Find where the given text appears and provide that cell's center as [x, y] coordinate. 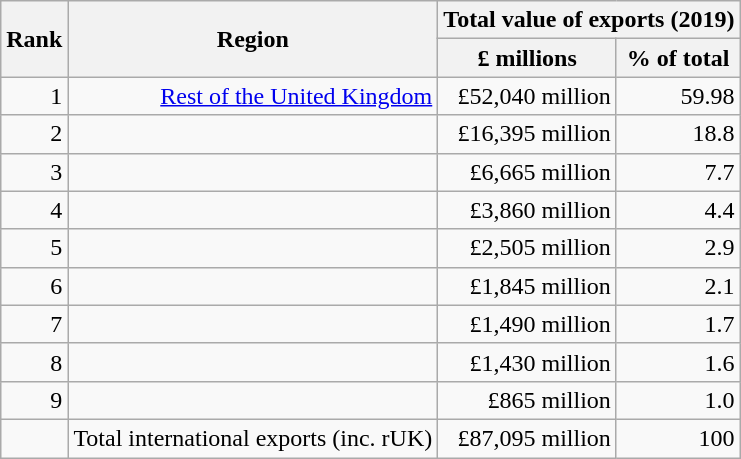
3 [34, 172]
59.98 [678, 96]
1.7 [678, 324]
£16,395 million [528, 134]
6 [34, 286]
100 [678, 438]
£3,860 million [528, 210]
£1,490 million [528, 324]
Rest of the United Kingdom [253, 96]
Rank [34, 39]
5 [34, 248]
2.1 [678, 286]
£1,845 million [528, 286]
1.6 [678, 362]
£865 million [528, 400]
7.7 [678, 172]
Total value of exports (2019) [589, 20]
2 [34, 134]
9 [34, 400]
£6,665 million [528, 172]
Total international exports (inc. rUK) [253, 438]
£87,095 million [528, 438]
1 [34, 96]
£52,040 million [528, 96]
18.8 [678, 134]
£1,430 million [528, 362]
% of total [678, 58]
Region [253, 39]
4 [34, 210]
8 [34, 362]
£ millions [528, 58]
£2,505 million [528, 248]
1.0 [678, 400]
4.4 [678, 210]
2.9 [678, 248]
7 [34, 324]
